Return [X, Y] of the center of cell containing provided text 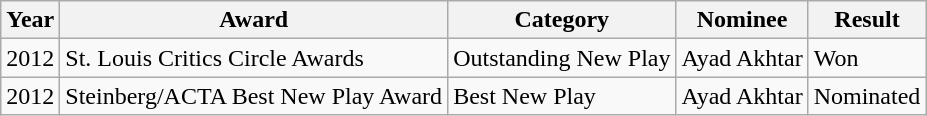
Steinberg/ACTA Best New Play Award [254, 96]
Outstanding New Play [562, 58]
Category [562, 20]
Nominated [867, 96]
Best New Play [562, 96]
Result [867, 20]
Year [30, 20]
Award [254, 20]
Nominee [742, 20]
St. Louis Critics Circle Awards [254, 58]
Won [867, 58]
